Determine the (x, y) coordinate at the center of the cell enclosing the given text.  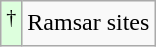
Ramsar sites (88, 24)
† (12, 24)
